Find where the given text appears and provide that cell's center as (x, y) coordinate. 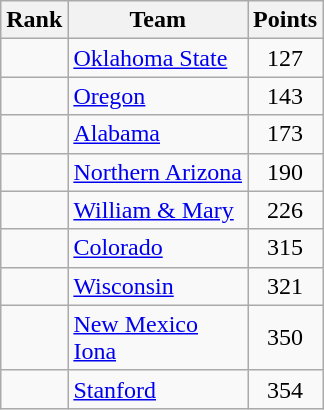
Northern Arizona (158, 172)
315 (286, 248)
143 (286, 96)
Team (158, 20)
226 (286, 210)
Oregon (158, 96)
321 (286, 286)
354 (286, 389)
350 (286, 338)
Colorado (158, 248)
127 (286, 58)
173 (286, 134)
Points (286, 20)
Wisconsin (158, 286)
Alabama (158, 134)
Stanford (158, 389)
Oklahoma State (158, 58)
New MexicoIona (158, 338)
Rank (34, 20)
190 (286, 172)
William & Mary (158, 210)
